Return (X, Y) of the center of cell containing provided text 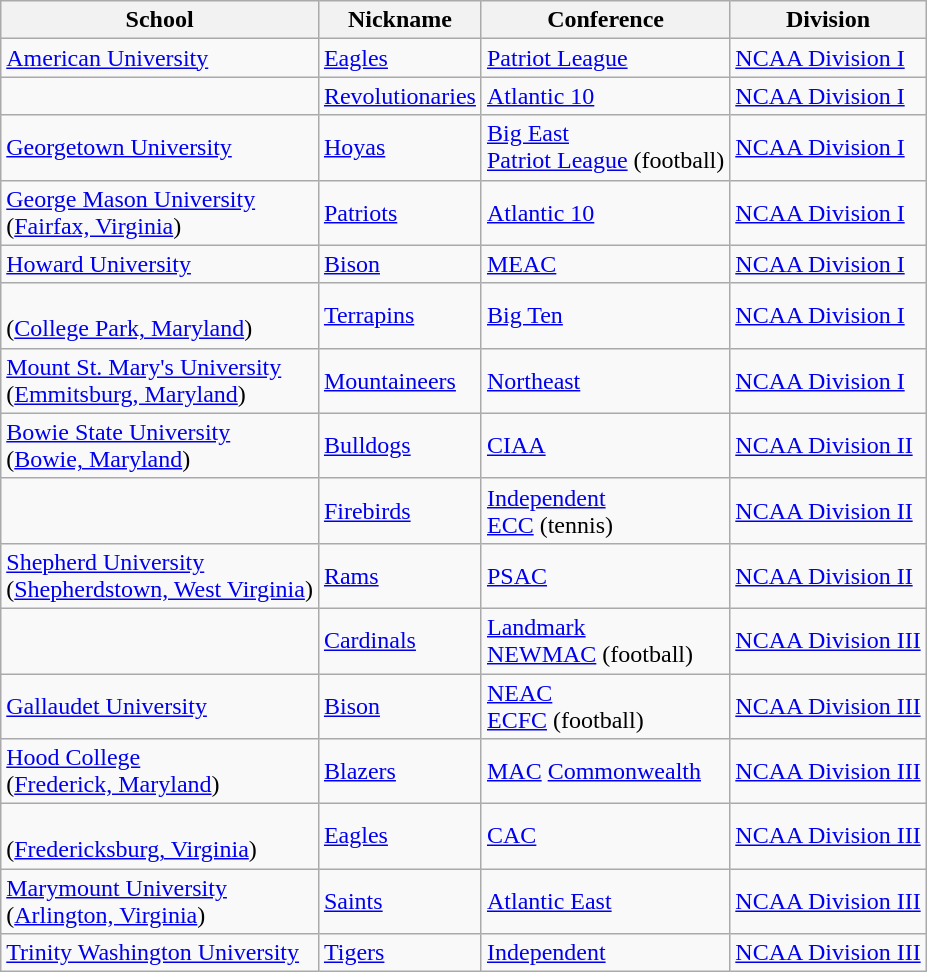
Firebirds (400, 510)
Howard University (160, 264)
Terrapins (400, 316)
PSAC (605, 576)
Bulldogs (400, 446)
Shepherd University(Shepherdstown, West Virginia) (160, 576)
NEACECFC (football) (605, 706)
(College Park, Maryland) (160, 316)
Cardinals (400, 640)
Big EastPatriot League (football) (605, 148)
Tigers (400, 953)
Georgetown University (160, 148)
Patriot League (605, 58)
Hoyas (400, 148)
Bowie State University(Bowie, Maryland) (160, 446)
American University (160, 58)
Independent (605, 953)
Trinity Washington University (160, 953)
Revolutionaries (400, 96)
Rams (400, 576)
CAC (605, 836)
MEAC (605, 264)
Conference (605, 20)
School (160, 20)
Blazers (400, 772)
Hood College(Frederick, Maryland) (160, 772)
Saints (400, 902)
Patriots (400, 212)
Gallaudet University (160, 706)
Nickname (400, 20)
Big Ten (605, 316)
MAC Commonwealth (605, 772)
CIAA (605, 446)
(Fredericksburg, Virginia) (160, 836)
Division (828, 20)
George Mason University(Fairfax, Virginia) (160, 212)
Mount St. Mary's University(Emmitsburg, Maryland) (160, 380)
LandmarkNEWMAC (football) (605, 640)
Northeast (605, 380)
IndependentECC (tennis) (605, 510)
Mountaineers (400, 380)
Marymount University(Arlington, Virginia) (160, 902)
Atlantic East (605, 902)
